Scan for the cell matching the given text and deliver its [x, y] coordinate at center. 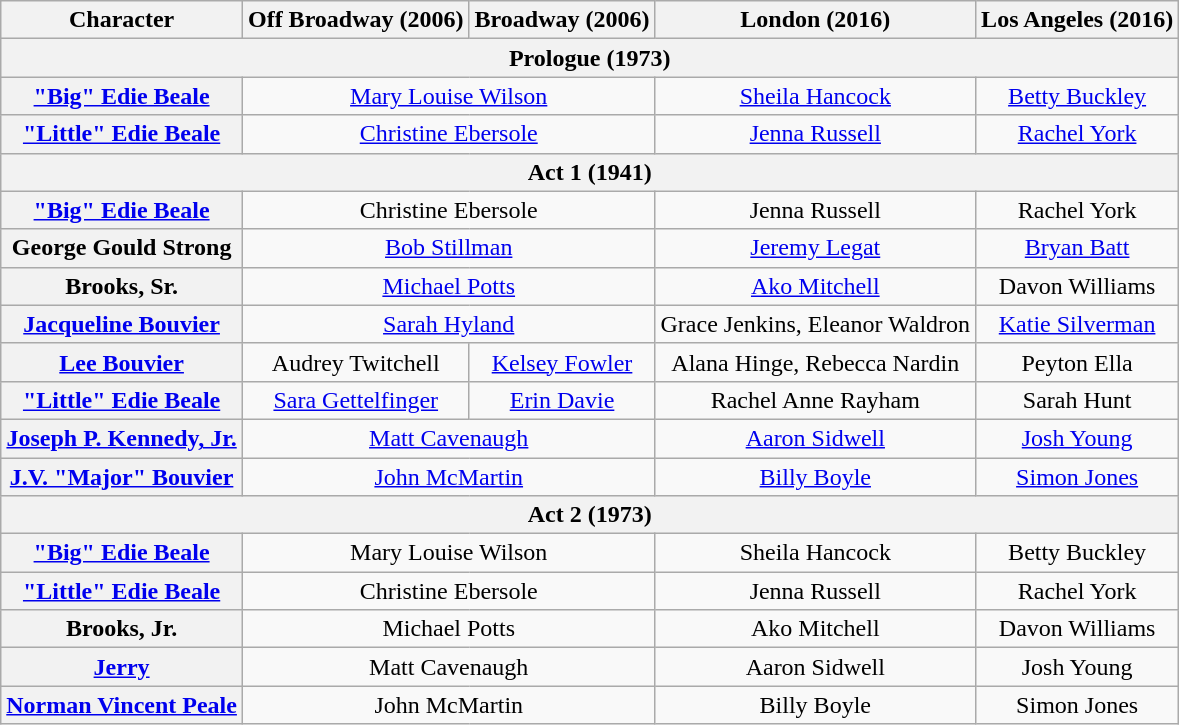
Jeremy Legat [816, 248]
Alana Hinge, Rebecca Nardin [816, 362]
Erin Davie [562, 400]
Broadway (2006) [562, 20]
Kelsey Fowler [562, 362]
Lee Bouvier [122, 362]
Bob Stillman [448, 248]
Act 1 (1941) [590, 172]
Jacqueline Bouvier [122, 324]
Katie Silverman [1078, 324]
Act 2 (1973) [590, 515]
Brooks, Sr. [122, 286]
Sara Gettelfinger [356, 400]
Grace Jenkins, Eleanor Waldron [816, 324]
Rachel Anne Rayham [816, 400]
Off Broadway (2006) [356, 20]
Prologue (1973) [590, 58]
Peyton Ella [1078, 362]
Norman Vincent Peale [122, 705]
London (2016) [816, 20]
Audrey Twitchell [356, 362]
J.V. "Major" Bouvier [122, 477]
George Gould Strong [122, 248]
Character [122, 20]
Joseph P. Kennedy, Jr. [122, 438]
Los Angeles (2016) [1078, 20]
Brooks, Jr. [122, 629]
Sarah Hyland [448, 324]
Jerry [122, 667]
Sarah Hunt [1078, 400]
Bryan Batt [1078, 248]
